Locate the cell with the specified text and output its (X, Y) center coordinate. 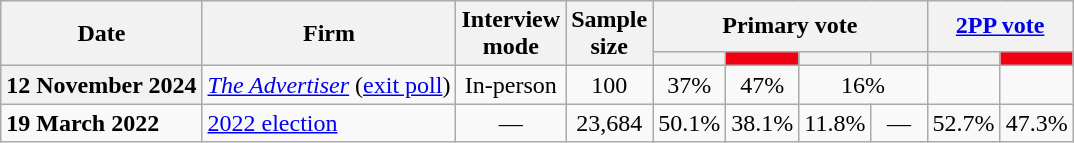
37% (690, 85)
19 March 2022 (102, 123)
12 November 2024 (102, 85)
52.7% (964, 123)
The Advertiser (exit poll) (329, 85)
11.8% (835, 123)
Firm (329, 34)
47% (762, 85)
Interviewmode (511, 34)
In-person (511, 85)
38.1% (762, 123)
2022 election (329, 123)
100 (610, 85)
47.3% (1036, 123)
16% (863, 85)
50.1% (690, 123)
Primary vote (790, 26)
Samplesize (610, 34)
2PP vote (1000, 26)
23,684 (610, 123)
Date (102, 34)
